Determine the [X, Y] coordinate at the center of the cell enclosing the given text.  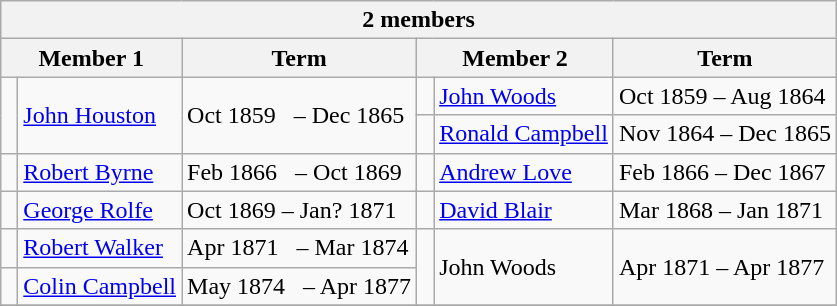
David Blair [524, 210]
George Rolfe [100, 210]
Oct 1859 – Aug 1864 [724, 96]
Member 2 [516, 58]
Colin Campbell [100, 286]
Andrew Love [524, 172]
Feb 1866 – Dec 1867 [724, 172]
Feb 1866 – Oct 1869 [300, 172]
Apr 1871 – Apr 1877 [724, 267]
Ronald Campbell [524, 134]
Oct 1869 – Jan? 1871 [300, 210]
Oct 1859 – Dec 1865 [300, 115]
Robert Byrne [100, 172]
Mar 1868 – Jan 1871 [724, 210]
May 1874 – Apr 1877 [300, 286]
Member 1 [92, 58]
John Houston [100, 115]
Nov 1864 – Dec 1865 [724, 134]
Apr 1871 – Mar 1874 [300, 248]
Robert Walker [100, 248]
2 members [419, 20]
